From the cell containing the given text, extract its center point as (x, y) coordinate. 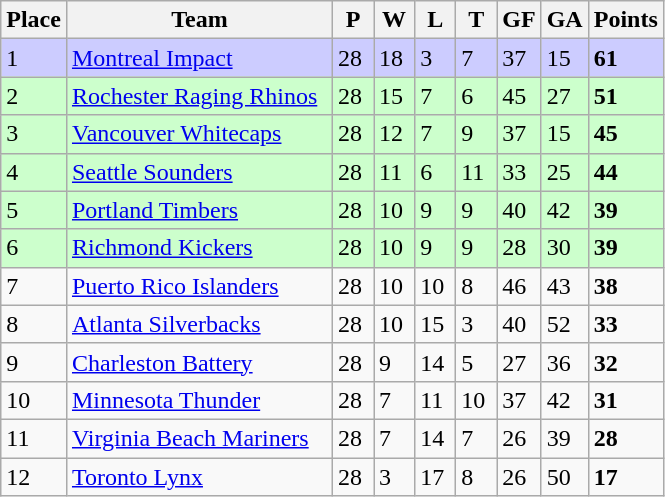
P (354, 20)
25 (564, 172)
L (436, 20)
30 (564, 248)
46 (519, 286)
Puerto Rico Islanders (199, 286)
50 (564, 477)
Place (34, 20)
2 (34, 96)
Team (199, 20)
Minnesota Thunder (199, 400)
Virginia Beach Mariners (199, 438)
18 (394, 58)
W (394, 20)
36 (564, 362)
Rochester Raging Rhinos (199, 96)
44 (626, 172)
61 (626, 58)
1 (34, 58)
52 (564, 324)
T (476, 20)
Montreal Impact (199, 58)
Portland Timbers (199, 210)
Vancouver Whitecaps (199, 134)
GA (564, 20)
Toronto Lynx (199, 477)
Atlanta Silverbacks (199, 324)
GF (519, 20)
32 (626, 362)
Seattle Sounders (199, 172)
Richmond Kickers (199, 248)
31 (626, 400)
Points (626, 20)
43 (564, 286)
38 (626, 286)
51 (626, 96)
Charleston Battery (199, 362)
4 (34, 172)
